Provide the (X, Y) coordinate of the cell's center where the given text is located.  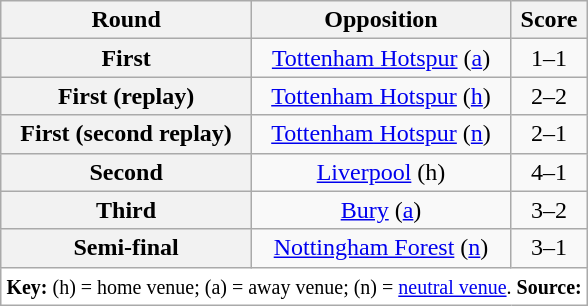
Round (126, 20)
Second (126, 172)
2–1 (549, 134)
Tottenham Hotspur (n) (381, 134)
Score (549, 20)
Semi-final (126, 248)
Bury (a) (381, 210)
Nottingham Forest (n) (381, 248)
1–1 (549, 58)
Third (126, 210)
Tottenham Hotspur (h) (381, 96)
3–2 (549, 210)
First (126, 58)
Key: (h) = home venue; (a) = away venue; (n) = neutral venue. Source: (294, 286)
3–1 (549, 248)
Opposition (381, 20)
Liverpool (h) (381, 172)
Tottenham Hotspur (a) (381, 58)
First (replay) (126, 96)
4–1 (549, 172)
First (second replay) (126, 134)
2–2 (549, 96)
